Return the [X, Y] coordinate for the center point of the cell that contains the specified text.  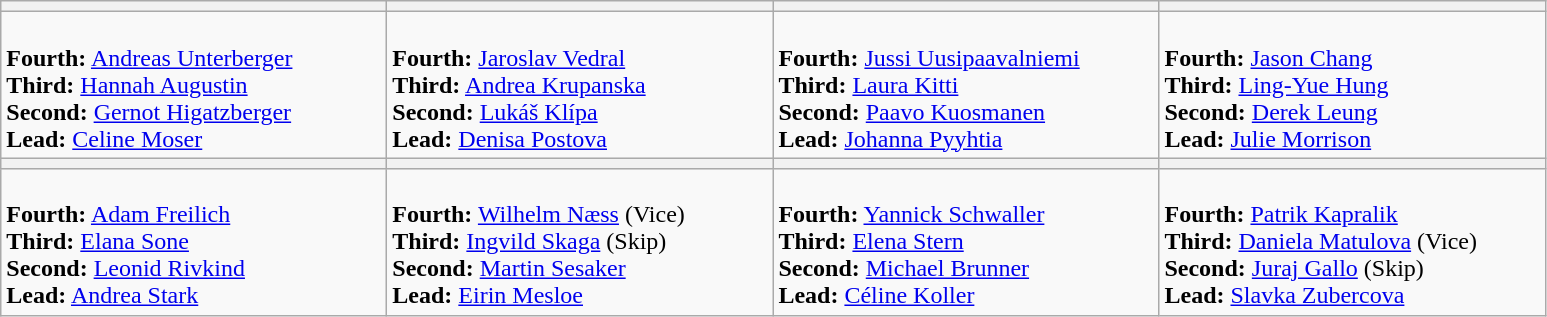
Fourth: Andreas Unterberger Third: Hannah Augustin Second: Gernot Higatzberger Lead: Celine Moser [194, 85]
Fourth: Jason Chang Third: Ling-Yue Hung Second: Derek Leung Lead: Julie Morrison [1352, 85]
Fourth: Patrik Kapralik Third: Daniela Matulova (Vice) Second: Juraj Gallo (Skip) Lead: Slavka Zubercova [1352, 242]
Fourth: Jussi Uusipaavalniemi Third: Laura Kitti Second: Paavo Kuosmanen Lead: Johanna Pyyhtia [966, 85]
Fourth: Jaroslav Vedral Third: Andrea Krupanska Second: Lukáš Klípa Lead: Denisa Postova [580, 85]
Fourth: Adam Freilich Third: Elana Sone Second: Leonid Rivkind Lead: Andrea Stark [194, 242]
Fourth: Yannick Schwaller Third: Elena Stern Second: Michael Brunner Lead: Céline Koller [966, 242]
Fourth: Wilhelm Næss (Vice) Third: Ingvild Skaga (Skip) Second: Martin Sesaker Lead: Eirin Mesloe [580, 242]
